Detect which cell encompasses the target text, then output its [x, y] center coordinate. 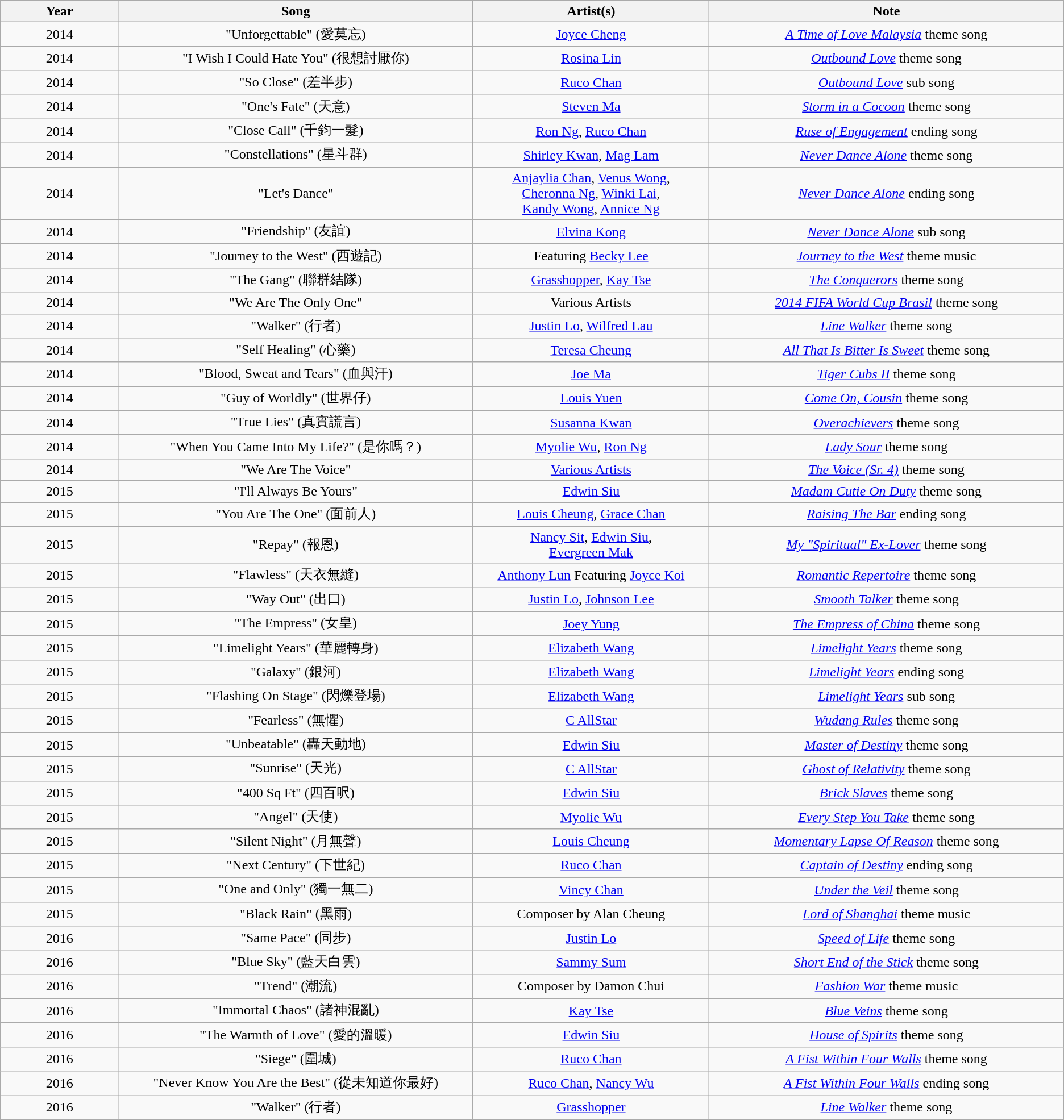
House of Spirits theme song [887, 1035]
A Fist Within Four Walls theme song [887, 1059]
"Never Know You Are the Best" (從未知道你最好) [296, 1083]
Speed of Life theme song [887, 939]
Lady Sour theme song [887, 447]
Elvina Kong [591, 232]
"Friendship" (友誼) [296, 232]
"We Are The Voice" [296, 469]
"Guy of Worldly" (世界仔) [296, 399]
Year [60, 11]
Featuring Becky Lee [591, 256]
Justin Lo, Wilfred Lau [591, 326]
Every Step You Take theme song [887, 817]
"Journey to the West" (西遊記) [296, 256]
Ghost of Relativity theme song [887, 769]
Momentary Lapse Of Reason theme song [887, 841]
Myolie Wu [591, 817]
Limelight Years sub song [887, 697]
Wudang Rules theme song [887, 721]
Joey Yung [591, 624]
Louis Yuen [591, 399]
Kay Tse [591, 1010]
"One's Fate" (天意) [296, 107]
"Blue Sky" (藍天白雲) [296, 963]
"Angel" (天使) [296, 817]
"Siege" (圍城) [296, 1059]
"The Gang" (聯群結隊) [296, 280]
"Immortal Chaos" (諸神混亂) [296, 1010]
Limelight Years ending song [887, 672]
"Self Healing" (心藥) [296, 350]
Shirley Kwan, Mag Lam [591, 156]
Steven Ma [591, 107]
"Close Call" (千鈞一髮) [296, 131]
Anjaylia Chan, Venus Wong,Cheronna Ng, Winki Lai,Kandy Wong, Annice Ng [591, 193]
Outbound Love sub song [887, 83]
Never Dance Alone sub song [887, 232]
Raising The Bar ending song [887, 515]
Lord of Shanghai theme music [887, 914]
A Fist Within Four Walls ending song [887, 1083]
"Repay" (報恩) [296, 544]
Rosina Lin [591, 58]
Romantic Repertoire theme song [887, 575]
Blue Veins theme song [887, 1010]
Louis Cheung, Grace Chan [591, 515]
"So Close" (差半步) [296, 83]
"Black Rain" (黑雨) [296, 914]
All That Is Bitter Is Sweet theme song [887, 350]
Madam Cutie On Duty theme song [887, 491]
Sammy Sum [591, 963]
Captain of Destiny ending song [887, 866]
"Fearless" (無懼) [296, 721]
Master of Destiny theme song [887, 744]
Anthony Lun Featuring Joyce Koi [591, 575]
Composer by Damon Chui [591, 986]
"The Empress" (女皇) [296, 624]
Susanna Kwan [591, 423]
"Trend" (潮流) [296, 986]
"Flashing On Stage" (閃爍登場) [296, 697]
"Blood, Sweat and Tears" (血與汗) [296, 374]
Artist(s) [591, 11]
Composer by Alan Cheung [591, 914]
Under the Veil theme song [887, 890]
"Silent Night" (月無聲) [296, 841]
"The Warmth of Love" (愛的溫暖) [296, 1035]
Justin Lo, Johnson Lee [591, 600]
"We Are The Only One" [296, 303]
"I Wish I Could Hate You" (很想討厭你) [296, 58]
Smooth Talker theme song [887, 600]
Ruco Chan, Nancy Wu [591, 1083]
"Constellations" (星斗群) [296, 156]
Tiger Cubs II theme song [887, 374]
Never Dance Alone theme song [887, 156]
Vincy Chan [591, 890]
Come On, Cousin theme song [887, 399]
"You Are The One" (面前人) [296, 515]
Storm in a Cocoon theme song [887, 107]
Myolie Wu, Ron Ng [591, 447]
Joe Ma [591, 374]
2014 FIFA World Cup Brasil theme song [887, 303]
Fashion War theme music [887, 986]
"One and Only" (獨一無二) [296, 890]
"Flawless" (天衣無縫) [296, 575]
Joyce Cheng [591, 34]
Ruse of Engagement ending song [887, 131]
Limelight Years theme song [887, 648]
"Same Pace" (同步) [296, 939]
"Unforgettable" (愛莫忘) [296, 34]
"True Lies" (真實謊言) [296, 423]
Song [296, 11]
The Voice (Sr. 4) theme song [887, 469]
"I'll Always Be Yours" [296, 491]
The Conquerors theme song [887, 280]
Outbound Love theme song [887, 58]
Louis Cheung [591, 841]
Brick Slaves theme song [887, 793]
Short End of the Stick theme song [887, 963]
"Limelight Years" (華麗轉身) [296, 648]
"Galaxy" (銀河) [296, 672]
"Sunrise" (天光) [296, 769]
Justin Lo [591, 939]
Grasshopper [591, 1108]
Never Dance Alone ending song [887, 193]
A Time of Love Malaysia theme song [887, 34]
The Empress of China theme song [887, 624]
"Next Century" (下世紀) [296, 866]
"Let's Dance" [296, 193]
Ron Ng, Ruco Chan [591, 131]
Journey to the West theme music [887, 256]
Note [887, 11]
"When You Came Into My Life?" (是你嗎？) [296, 447]
My "Spiritual" Ex-Lover theme song [887, 544]
"Way Out" (出口) [296, 600]
Grasshopper, Kay Tse [591, 280]
Teresa Cheung [591, 350]
"400 Sq Ft" (四百呎) [296, 793]
Overachievers theme song [887, 423]
Nancy Sit, Edwin Siu, Evergreen Mak [591, 544]
"Unbeatable" (轟天動地) [296, 744]
